Return the [x, y] coordinate for the center point of the cell that contains the specified text.  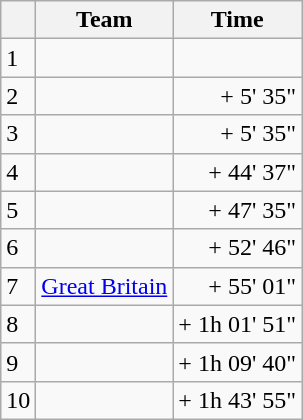
+ 1h 09' 40" [238, 362]
5 [18, 210]
2 [18, 96]
9 [18, 362]
Team [104, 20]
6 [18, 248]
+ 1h 43' 55" [238, 400]
+ 47' 35" [238, 210]
+ 44' 37" [238, 172]
Time [238, 20]
+ 1h 01' 51" [238, 324]
4 [18, 172]
+ 55' 01" [238, 286]
10 [18, 400]
7 [18, 286]
3 [18, 134]
8 [18, 324]
Great Britain [104, 286]
1 [18, 58]
+ 52' 46" [238, 248]
